From the cell containing the given text, extract its center point as [X, Y] coordinate. 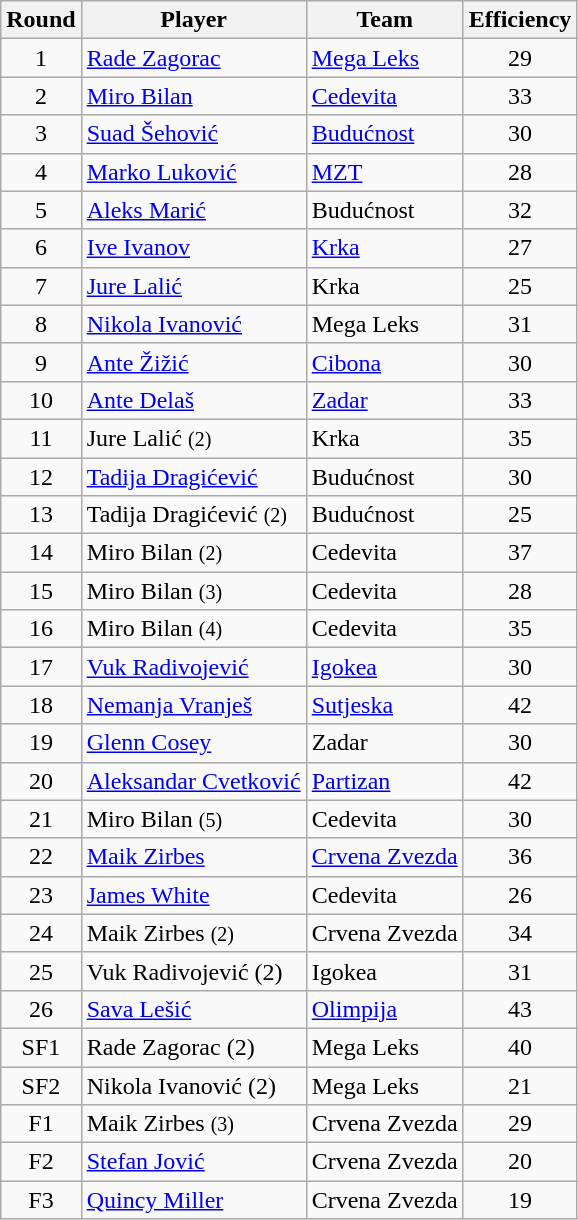
Aleks Marić [194, 210]
SF1 [41, 1047]
Sutjeska [384, 705]
Maik Zirbes [194, 857]
MZT [384, 172]
Jure Lalić (2) [194, 438]
18 [41, 705]
Rade Zagorac [194, 58]
Sava Lešić [194, 1009]
Miro Bilan (5) [194, 819]
Quincy Miller [194, 1200]
Tadija Dragićević [194, 477]
Maik Zirbes (3) [194, 1124]
Miro Bilan [194, 96]
Nikola Ivanović [194, 324]
23 [41, 895]
Efficiency [520, 20]
2 [41, 96]
F2 [41, 1162]
11 [41, 438]
40 [520, 1047]
Aleksandar Cvetković [194, 781]
6 [41, 248]
16 [41, 629]
Ante Delaš [194, 400]
12 [41, 477]
Marko Luković [194, 172]
Team [384, 20]
24 [41, 933]
22 [41, 857]
Player [194, 20]
Ante Žižić [194, 362]
F1 [41, 1124]
14 [41, 553]
34 [520, 933]
Miro Bilan (2) [194, 553]
36 [520, 857]
Maik Zirbes (2) [194, 933]
Vuk Radivojević [194, 667]
7 [41, 286]
Tadija Dragićević (2) [194, 515]
43 [520, 1009]
Jure Lalić [194, 286]
Glenn Cosey [194, 743]
13 [41, 515]
15 [41, 591]
5 [41, 210]
James White [194, 895]
Rade Zagorac (2) [194, 1047]
Cibona [384, 362]
Vuk Radivojević (2) [194, 971]
9 [41, 362]
32 [520, 210]
17 [41, 667]
1 [41, 58]
Ive Ivanov [194, 248]
Stefan Jović [194, 1162]
Nikola Ivanović (2) [194, 1085]
4 [41, 172]
10 [41, 400]
37 [520, 553]
Miro Bilan (3) [194, 591]
F3 [41, 1200]
Olimpija [384, 1009]
SF2 [41, 1085]
27 [520, 248]
Nemanja Vranješ [194, 705]
Miro Bilan (4) [194, 629]
Round [41, 20]
8 [41, 324]
3 [41, 134]
Partizan [384, 781]
Suad Šehović [194, 134]
